Extract the (x, y) coordinate from the center of the cell holding the provided text.  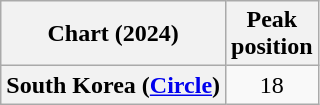
18 (272, 85)
Chart (2024) (114, 34)
South Korea (Circle) (114, 85)
Peakposition (272, 34)
